Return (x, y) of the center of cell containing provided text 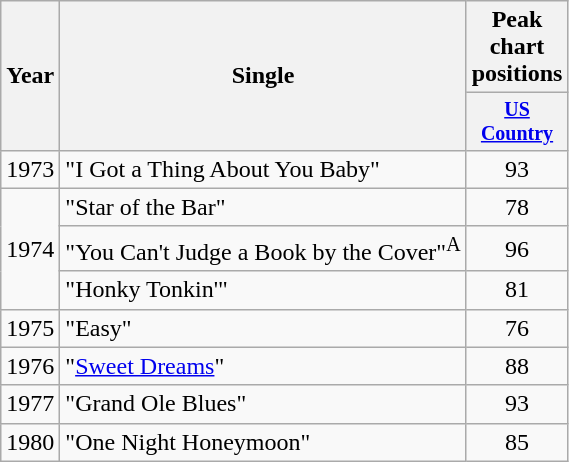
"Star of the Bar" (263, 207)
Single (263, 76)
"Sweet Dreams" (263, 366)
1977 (30, 404)
76 (517, 328)
Year (30, 76)
96 (517, 248)
"One Night Honeymoon" (263, 442)
"Grand Ole Blues" (263, 404)
1980 (30, 442)
1976 (30, 366)
1973 (30, 169)
81 (517, 290)
1974 (30, 248)
88 (517, 366)
US Country (517, 122)
85 (517, 442)
"You Can't Judge a Book by the Cover"A (263, 248)
"Honky Tonkin'" (263, 290)
"Easy" (263, 328)
"I Got a Thing About You Baby" (263, 169)
1975 (30, 328)
78 (517, 207)
Peak chart positions (517, 47)
